Search for the cell housing the specified text and yield its (x, y) center coordinate. 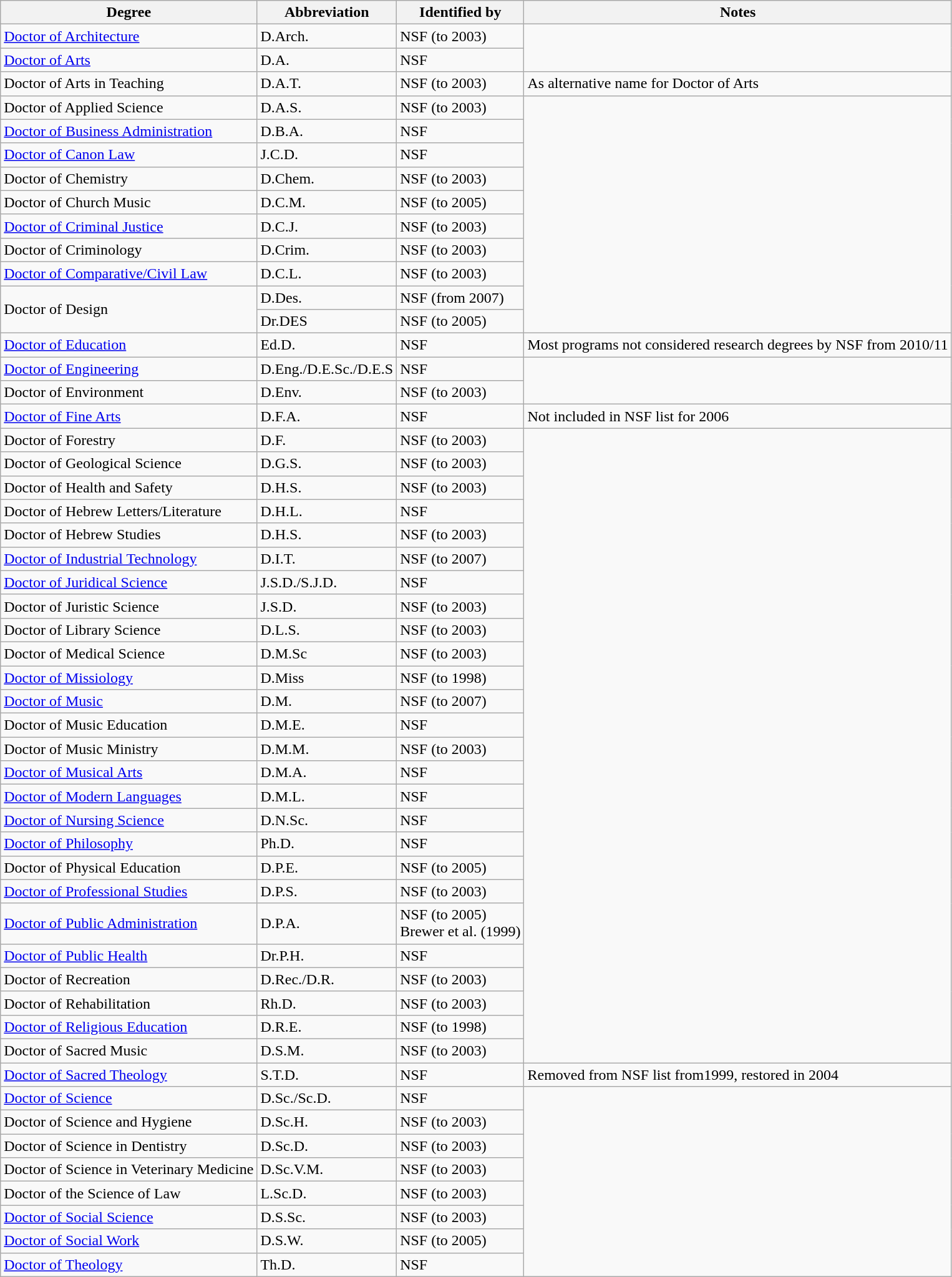
Doctor of Fine Arts (129, 416)
J.S.D./S.J.D. (327, 582)
D.Sc.V.M. (327, 1170)
Doctor of Public Health (129, 956)
Doctor of Canon Law (129, 155)
Doctor of Science in Veterinary Medicine (129, 1170)
D.A.T. (327, 84)
D.Sc.D. (327, 1146)
Doctor of Social Science (129, 1217)
D.R.E. (327, 1027)
Doctor of Industrial Technology (129, 559)
D.S.M. (327, 1050)
D.Rec./D.R. (327, 979)
D.P.E. (327, 868)
Dr.DES (327, 321)
D.P.S. (327, 891)
Doctor of Arts in Teaching (129, 84)
D.M.L. (327, 796)
NSF (to 2005)Brewer et al. (1999) (460, 924)
D.M.Sc (327, 653)
Doctor of Criminal Justice (129, 226)
D.Eng./D.E.Sc./D.E.S (327, 369)
Doctor of Applied Science (129, 107)
D.I.T. (327, 559)
D.S.W. (327, 1241)
Doctor of Modern Languages (129, 796)
Doctor of Sacred Music (129, 1050)
Doctor of Health and Safety (129, 487)
D.F.A. (327, 416)
Doctor of Theology (129, 1265)
D.Sc./Sc.D. (327, 1098)
Most programs not considered research degrees by NSF from 2010/11 (737, 345)
Doctor of Business Administration (129, 131)
Identified by (460, 12)
Ph.D. (327, 844)
As alternative name for Doctor of Arts (737, 84)
D.M. (327, 702)
Doctor of Geological Science (129, 464)
Doctor of Science and Hygiene (129, 1122)
Doctor of Science in Dentistry (129, 1146)
D.A.S. (327, 107)
D.Miss (327, 677)
Doctor of Arts (129, 60)
Doctor of Physical Education (129, 868)
Th.D. (327, 1265)
J.S.D. (327, 606)
Not included in NSF list for 2006 (737, 416)
Doctor of Architecture (129, 36)
Doctor of Design (129, 310)
Doctor of Public Administration (129, 924)
Doctor of Music Ministry (129, 749)
Doctor of Professional Studies (129, 891)
Doctor of Comparative/Civil Law (129, 273)
Notes (737, 12)
D.L.S. (327, 630)
Doctor of Education (129, 345)
Doctor of Environment (129, 393)
D.B.A. (327, 131)
D.M.M. (327, 749)
Doctor of Hebrew Studies (129, 535)
Doctor of Music Education (129, 725)
D.F. (327, 440)
Doctor of Recreation (129, 979)
Doctor of Forestry (129, 440)
Doctor of Social Work (129, 1241)
D.Crim. (327, 250)
Doctor of Nursing Science (129, 820)
Doctor of Medical Science (129, 653)
Doctor of Missiology (129, 677)
D.G.S. (327, 464)
Doctor of Music (129, 702)
Doctor of Criminology (129, 250)
D.C.J. (327, 226)
Doctor of Juristic Science (129, 606)
D.C.M. (327, 202)
D.P.A. (327, 924)
S.T.D. (327, 1074)
Doctor of Library Science (129, 630)
D.C.L. (327, 273)
Doctor of Rehabilitation (129, 1003)
Doctor of Sacred Theology (129, 1074)
Doctor of Church Music (129, 202)
Abbreviation (327, 12)
D.S.Sc. (327, 1217)
D.Chem. (327, 179)
D.M.E. (327, 725)
Doctor of Philosophy (129, 844)
L.Sc.D. (327, 1193)
Removed from NSF list from1999, restored in 2004 (737, 1074)
J.C.D. (327, 155)
Doctor of Science (129, 1098)
Ed.D. (327, 345)
D.A. (327, 60)
D.Arch. (327, 36)
Doctor of Religious Education (129, 1027)
Doctor of Engineering (129, 369)
D.Env. (327, 393)
Doctor of Chemistry (129, 179)
D.H.L. (327, 511)
NSF (from 2007) (460, 298)
Doctor of the Science of Law (129, 1193)
D.M.A. (327, 773)
Doctor of Juridical Science (129, 582)
D.Sc.H. (327, 1122)
D.Des. (327, 298)
Doctor of Musical Arts (129, 773)
Rh.D. (327, 1003)
Degree (129, 12)
D.N.Sc. (327, 820)
Doctor of Hebrew Letters/Literature (129, 511)
Dr.P.H. (327, 956)
